Extract the [X, Y] coordinate from the center of the cell holding the provided text.  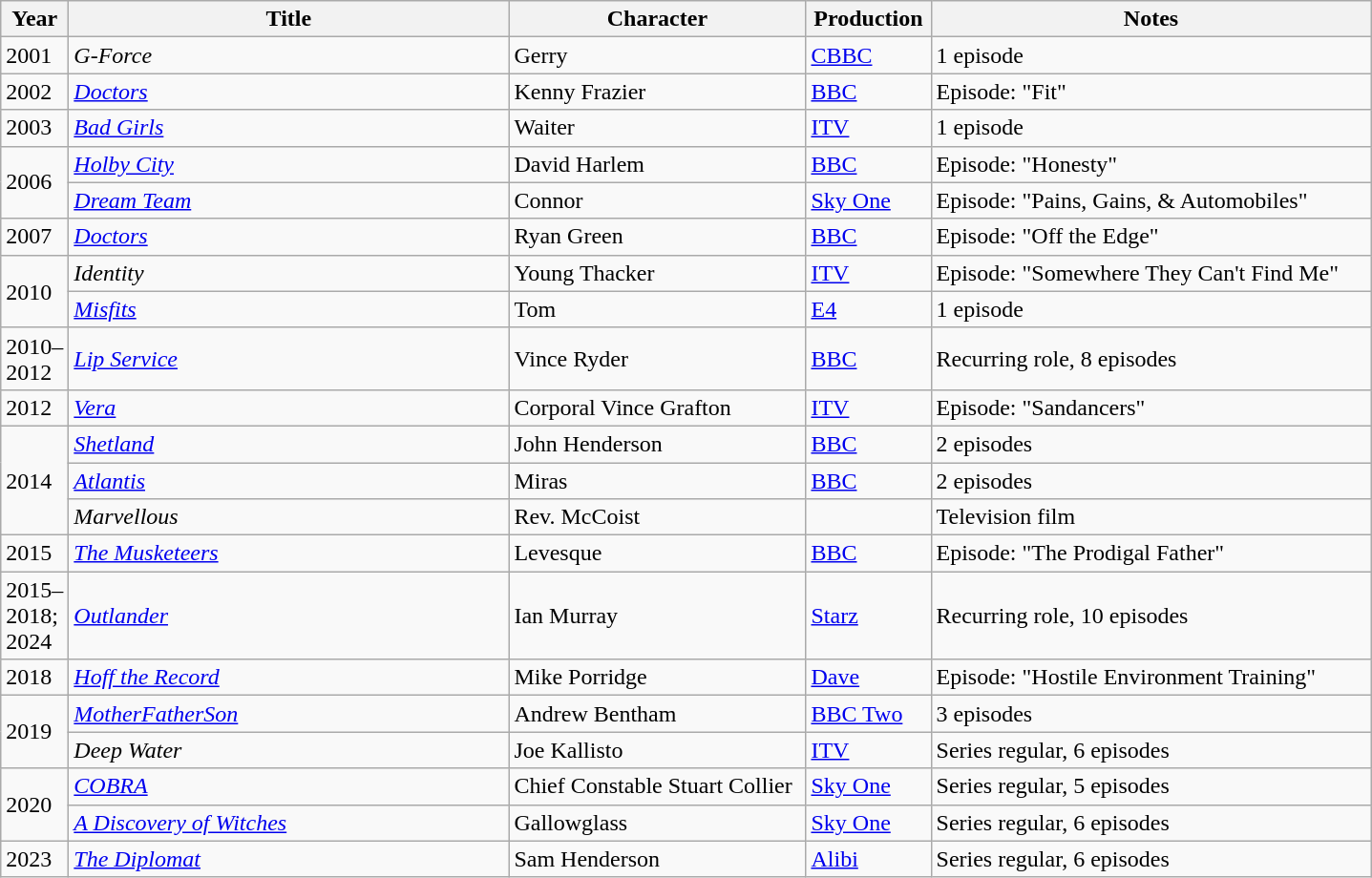
Young Thacker [657, 273]
Misfits [288, 309]
Shetland [288, 444]
2023 [34, 859]
Dream Team [288, 200]
Outlander [288, 616]
Starz [869, 616]
Kenny Frazier [657, 92]
2015–2018; 2024 [34, 616]
Waiter [657, 128]
Ryan Green [657, 237]
Character [657, 19]
2014 [34, 480]
2012 [34, 408]
David Harlem [657, 164]
Atlantis [288, 480]
Episode: "Fit" [1151, 92]
CBBC [869, 55]
Episode: "Hostile Environment Training" [1151, 678]
Deep Water [288, 750]
3 episodes [1151, 714]
Notes [1151, 19]
2018 [34, 678]
Dave [869, 678]
2010 [34, 291]
Episode: "Pains, Gains, & Automobiles" [1151, 200]
Alibi [869, 859]
Mike Porridge [657, 678]
Episode: "Honesty" [1151, 164]
COBRA [288, 786]
Ian Murray [657, 616]
2015 [34, 554]
Joe Kallisto [657, 750]
Sam Henderson [657, 859]
E4 [869, 309]
G-Force [288, 55]
Production [869, 19]
A Discovery of Witches [288, 823]
Miras [657, 480]
Recurring role, 10 episodes [1151, 616]
Episode: "The Prodigal Father" [1151, 554]
Hoff the Record [288, 678]
2020 [34, 805]
Vera [288, 408]
John Henderson [657, 444]
The Musketeers [288, 554]
Episode: "Sandancers" [1151, 408]
2019 [34, 732]
Connor [657, 200]
2003 [34, 128]
Holby City [288, 164]
Bad Girls [288, 128]
BBC Two [869, 714]
2002 [34, 92]
The Diplomat [288, 859]
Vince Ryder [657, 359]
Chief Constable Stuart Collier [657, 786]
Rev. McCoist [657, 517]
Identity [288, 273]
2007 [34, 237]
Andrew Bentham [657, 714]
Corporal Vince Grafton [657, 408]
Tom [657, 309]
Title [288, 19]
2010–2012 [34, 359]
Gallowglass [657, 823]
2006 [34, 182]
Television film [1151, 517]
Levesque [657, 554]
Year [34, 19]
MotherFatherSon [288, 714]
2001 [34, 55]
Recurring role, 8 episodes [1151, 359]
Episode: "Off the Edge" [1151, 237]
Series regular, 5 episodes [1151, 786]
Lip Service [288, 359]
Marvellous [288, 517]
Gerry [657, 55]
Episode: "Somewhere They Can't Find Me" [1151, 273]
